Pinpoint the cell where the given text exists, returning its [X, Y] midpoint coordinate. 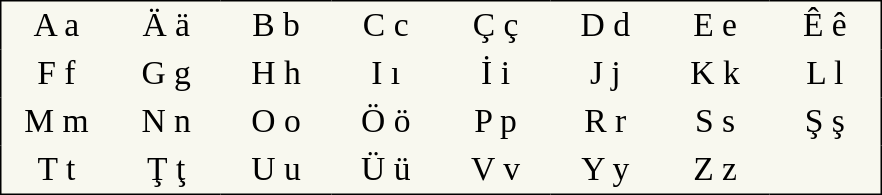
B b [276, 26]
S s [715, 122]
Z z [715, 170]
R r [605, 122]
F f [56, 74]
U u [276, 170]
A a [56, 26]
Ö ö [386, 122]
Ţ ţ [166, 170]
Ş ş [826, 122]
O o [276, 122]
I ı [386, 74]
N n [166, 122]
K k [715, 74]
Ç ç [496, 26]
T t [56, 170]
D d [605, 26]
V v [496, 170]
C c [386, 26]
Ê ê [826, 26]
Ü ü [386, 170]
M m [56, 122]
İ i [496, 74]
E e [715, 26]
H h [276, 74]
P p [496, 122]
G g [166, 74]
L l [826, 74]
Y y [605, 170]
J j [605, 74]
Ä ä [166, 26]
